From the cell containing the given text, extract its center point as (X, Y) coordinate. 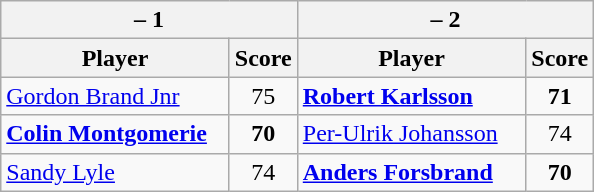
Colin Montgomerie (116, 134)
Per-Ulrik Johansson (412, 134)
– 1 (150, 20)
71 (560, 96)
Robert Karlsson (412, 96)
Sandy Lyle (116, 172)
Anders Forsbrand (412, 172)
75 (263, 96)
– 2 (446, 20)
Gordon Brand Jnr (116, 96)
